Pinpoint the cell where the given text exists, returning its [x, y] midpoint coordinate. 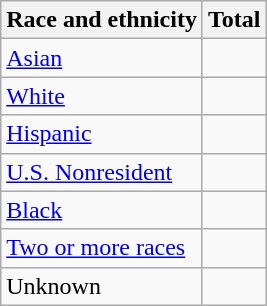
Hispanic [102, 134]
U.S. Nonresident [102, 172]
Total [234, 20]
Race and ethnicity [102, 20]
Unknown [102, 286]
White [102, 96]
Asian [102, 58]
Black [102, 210]
Two or more races [102, 248]
